Determine the [x, y] coordinate at the center of the cell enclosing the given text.  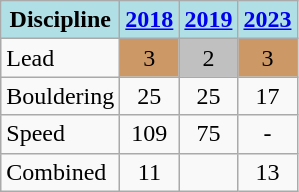
2019 [208, 20]
2 [208, 58]
Speed [60, 134]
2018 [150, 20]
Lead [60, 58]
109 [150, 134]
17 [268, 96]
Combined [60, 172]
11 [150, 172]
- [268, 134]
75 [208, 134]
2023 [268, 20]
Discipline [60, 20]
Bouldering [60, 96]
13 [268, 172]
